Find where the given text appears and provide that cell's center as [X, Y] coordinate. 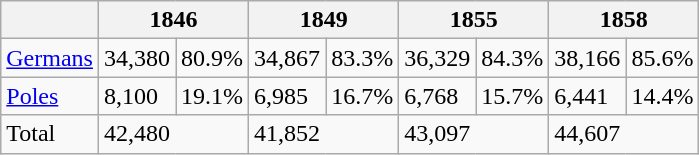
34,380 [136, 58]
19.1% [212, 96]
41,852 [324, 134]
8,100 [136, 96]
80.9% [212, 58]
34,867 [288, 58]
84.3% [512, 58]
1849 [324, 20]
83.3% [362, 58]
1858 [624, 20]
1855 [474, 20]
6,441 [588, 96]
Total [50, 134]
44,607 [624, 134]
16.7% [362, 96]
Poles [50, 96]
6,768 [438, 96]
6,985 [288, 96]
15.7% [512, 96]
38,166 [588, 58]
85.6% [662, 58]
1846 [173, 20]
36,329 [438, 58]
14.4% [662, 96]
Germans [50, 58]
43,097 [474, 134]
42,480 [173, 134]
